Detect which cell encompasses the target text, then output its [X, Y] center coordinate. 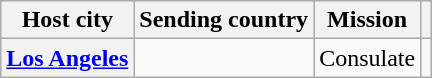
Sending country [224, 20]
Host city [68, 20]
Mission [368, 20]
Los Angeles [68, 58]
Consulate [368, 58]
